Find where the given text appears and provide that cell's center as [X, Y] coordinate. 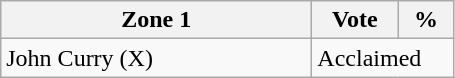
Zone 1 [156, 20]
Acclaimed [383, 58]
John Curry (X) [156, 58]
% [426, 20]
Vote [355, 20]
